For the text-containing cell, return its midpoint in [X, Y] coordinate format. 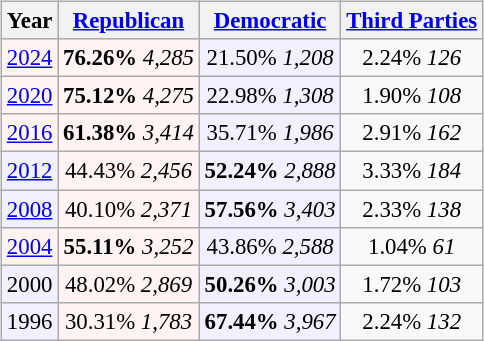
2000 [30, 284]
Democratic [270, 21]
2012 [30, 171]
44.43% 2,456 [129, 171]
2.24% 126 [412, 58]
1.72% 103 [412, 284]
1.90% 108 [412, 96]
67.44% 3,967 [270, 321]
61.38% 3,414 [129, 133]
Year [30, 21]
2.91% 162 [412, 133]
Republican [129, 21]
1.04% 61 [412, 246]
2.33% 138 [412, 209]
55.11% 3,252 [129, 246]
52.24% 2,888 [270, 171]
1996 [30, 321]
35.71% 1,986 [270, 133]
2016 [30, 133]
30.31% 1,783 [129, 321]
Third Parties [412, 21]
48.02% 2,869 [129, 284]
2.24% 132 [412, 321]
2020 [30, 96]
22.98% 1,308 [270, 96]
2004 [30, 246]
2024 [30, 58]
75.12% 4,275 [129, 96]
3.33% 184 [412, 171]
40.10% 2,371 [129, 209]
50.26% 3,003 [270, 284]
2008 [30, 209]
76.26% 4,285 [129, 58]
57.56% 3,403 [270, 209]
21.50% 1,208 [270, 58]
43.86% 2,588 [270, 246]
